Locate the cell with the specified text and output its (X, Y) center coordinate. 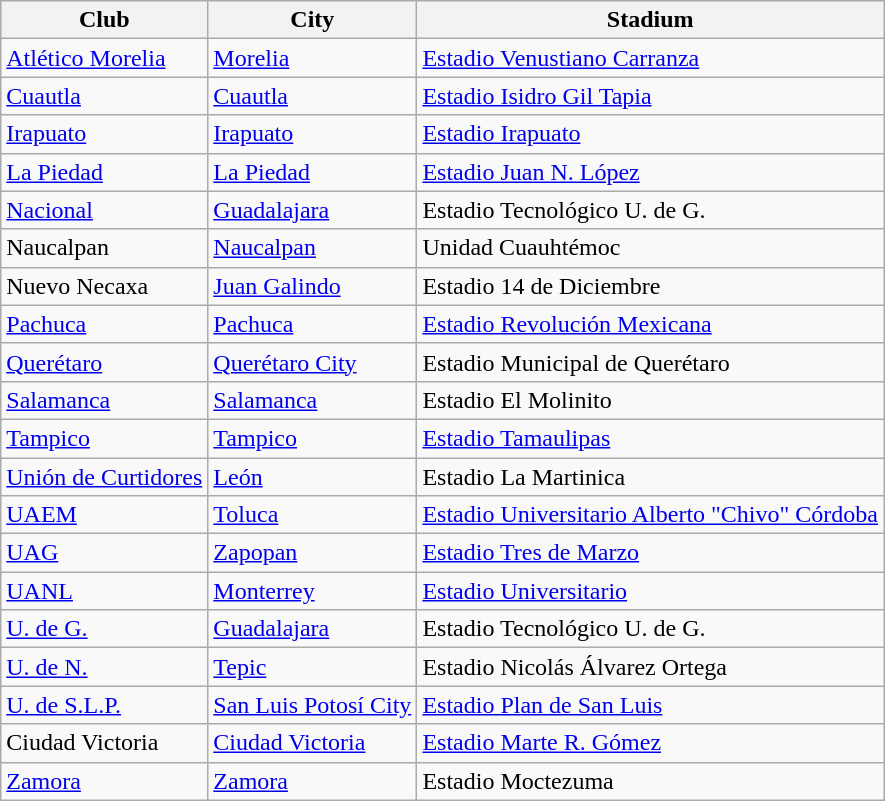
Estadio Tres de Marzo (650, 553)
Juan Galindo (312, 286)
Estadio Nicolás Álvarez Ortega (650, 667)
Estadio El Molinito (650, 400)
Nuevo Necaxa (104, 286)
Querétaro (104, 362)
Estadio Juan N. López (650, 172)
Unión de Curtidores (104, 477)
Morelia (312, 58)
Estadio Isidro Gil Tapia (650, 96)
Zapopan (312, 553)
Toluca (312, 515)
Estadio Venustiano Carranza (650, 58)
Estadio Irapuato (650, 134)
León (312, 477)
U. de N. (104, 667)
UANL (104, 591)
Unidad Cuauhtémoc (650, 248)
Estadio 14 de Diciembre (650, 286)
Estadio Municipal de Querétaro (650, 362)
Estadio Plan de San Luis (650, 705)
Atlético Morelia (104, 58)
U. de S.L.P. (104, 705)
UAEM (104, 515)
Monterrey (312, 591)
Nacional (104, 210)
San Luis Potosí City (312, 705)
U. de G. (104, 629)
Estadio Universitario (650, 591)
Tepic (312, 667)
Club (104, 20)
Querétaro City (312, 362)
Estadio Revolución Mexicana (650, 324)
City (312, 20)
Estadio Tamaulipas (650, 438)
Stadium (650, 20)
Estadio La Martinica (650, 477)
Estadio Universitario Alberto "Chivo" Córdoba (650, 515)
UAG (104, 553)
Estadio Moctezuma (650, 781)
Estadio Marte R. Gómez (650, 743)
